Pinpoint the cell where the given text exists, returning its [x, y] midpoint coordinate. 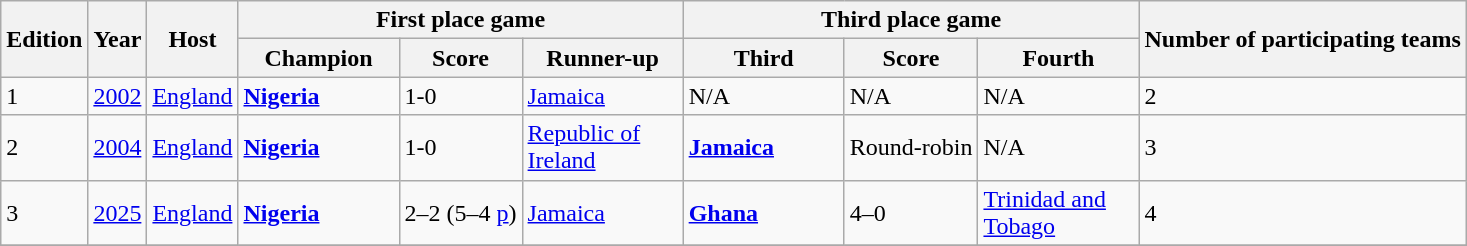
First place game [460, 20]
Ghana [764, 212]
2002 [118, 96]
4 [1302, 212]
2–2 (5–4 p) [460, 212]
Third place game [911, 20]
Champion [318, 58]
Trinidad and Tobago [1058, 212]
Host [192, 39]
2025 [118, 212]
Year [118, 39]
Runner-up [602, 58]
1 [44, 96]
Edition [44, 39]
2004 [118, 148]
Round-robin [911, 148]
Number of participating teams [1302, 39]
Republic of Ireland [602, 148]
Third [764, 58]
4–0 [911, 212]
Fourth [1058, 58]
